For the text-containing cell, return its midpoint in [x, y] coordinate format. 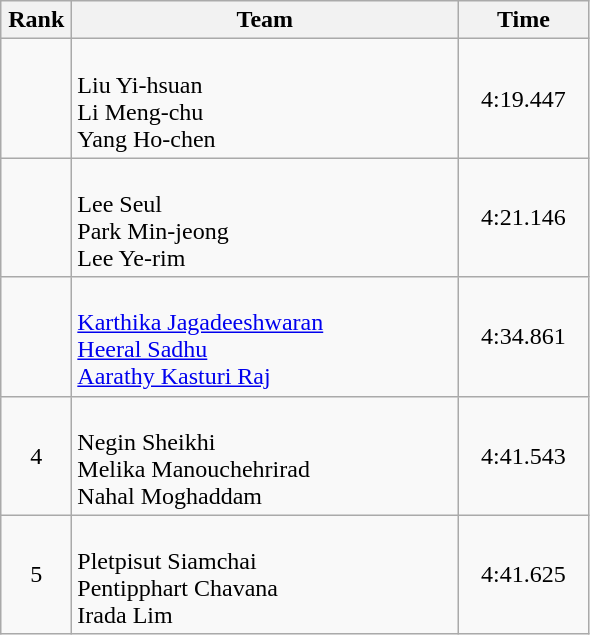
Team [265, 20]
4:21.146 [524, 218]
Time [524, 20]
4:41.625 [524, 574]
4:41.543 [524, 456]
Pletpisut SiamchaiPentipphart ChavanaIrada Lim [265, 574]
Liu Yi-hsuanLi Meng-chuYang Ho-chen [265, 98]
Lee SeulPark Min-jeongLee Ye-rim [265, 218]
Rank [36, 20]
Negin SheikhiMelika ManouchehriradNahal Moghaddam [265, 456]
Karthika JagadeeshwaranHeeral SadhuAarathy Kasturi Raj [265, 336]
4 [36, 456]
4:19.447 [524, 98]
4:34.861 [524, 336]
5 [36, 574]
